From the cell containing the given text, extract its center point as (X, Y) coordinate. 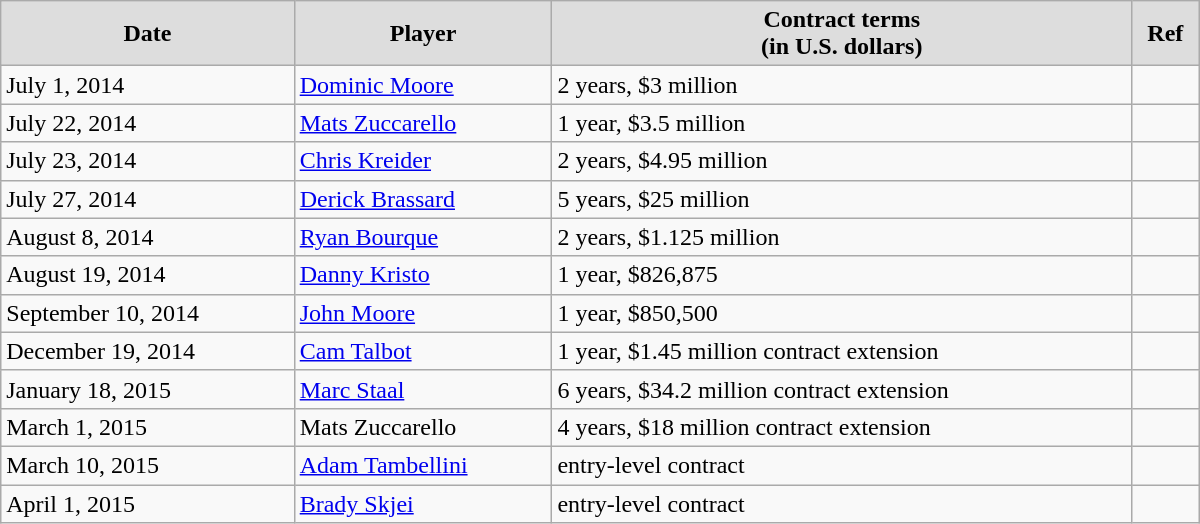
1 year, $850,500 (842, 313)
March 10, 2015 (148, 465)
Chris Kreider (423, 161)
6 years, $34.2 million contract extension (842, 389)
Danny Kristo (423, 275)
Dominic Moore (423, 85)
Date (148, 34)
December 19, 2014 (148, 351)
1 year, $3.5 million (842, 123)
Ryan Bourque (423, 237)
July 1, 2014 (148, 85)
August 8, 2014 (148, 237)
5 years, $25 million (842, 199)
April 1, 2015 (148, 503)
March 1, 2015 (148, 427)
Brady Skjei (423, 503)
Adam Tambellini (423, 465)
January 18, 2015 (148, 389)
August 19, 2014 (148, 275)
Contract terms(in U.S. dollars) (842, 34)
July 23, 2014 (148, 161)
2 years, $4.95 million (842, 161)
July 27, 2014 (148, 199)
4 years, $18 million contract extension (842, 427)
Cam Talbot (423, 351)
September 10, 2014 (148, 313)
2 years, $3 million (842, 85)
Marc Staal (423, 389)
2 years, $1.125 million (842, 237)
1 year, $1.45 million contract extension (842, 351)
John Moore (423, 313)
Ref (1165, 34)
Player (423, 34)
Derick Brassard (423, 199)
1 year, $826,875 (842, 275)
July 22, 2014 (148, 123)
